From the cell containing the given text, extract its center point as (X, Y) coordinate. 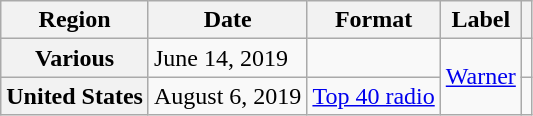
June 14, 2019 (227, 58)
Format (374, 20)
Warner (480, 77)
Date (227, 20)
August 6, 2019 (227, 96)
Top 40 radio (374, 96)
Various (75, 58)
Label (480, 20)
United States (75, 96)
Region (75, 20)
